Search for the cell housing the specified text and yield its [X, Y] center coordinate. 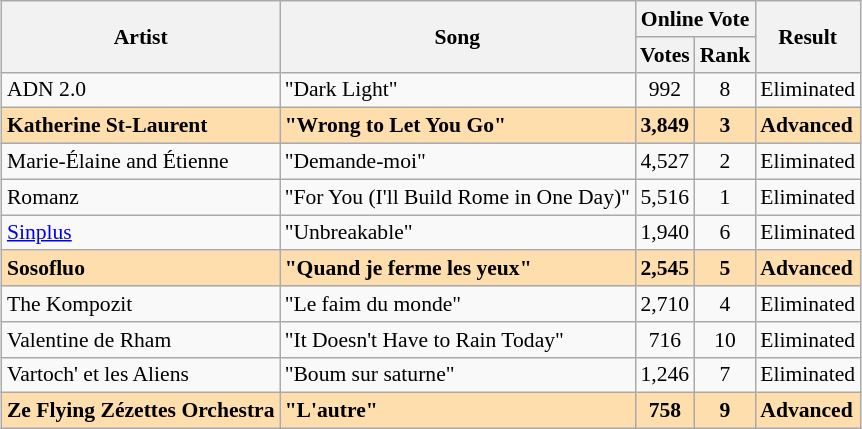
"It Doesn't Have to Rain Today" [458, 340]
5,516 [665, 197]
"For You (I'll Build Rome in One Day)" [458, 197]
7 [726, 375]
8 [726, 90]
Sosofluo [141, 269]
Katherine St-Laurent [141, 126]
716 [665, 340]
"Quand je ferme les yeux" [458, 269]
Valentine de Rham [141, 340]
758 [665, 411]
Result [808, 36]
1,940 [665, 233]
4,527 [665, 162]
"L'autre" [458, 411]
Vartoch' et les Aliens [141, 375]
Ze Flying Zézettes Orchestra [141, 411]
"Unbreakable" [458, 233]
"Wrong to Let You Go" [458, 126]
ADN 2.0 [141, 90]
"Demande-moi" [458, 162]
Marie-Élaine and Étienne [141, 162]
Romanz [141, 197]
"Boum sur saturne" [458, 375]
Artist [141, 36]
1 [726, 197]
1,246 [665, 375]
2 [726, 162]
"Le faim du monde" [458, 304]
992 [665, 90]
Online Vote [695, 19]
2,710 [665, 304]
The Kompozit [141, 304]
"Dark Light" [458, 90]
5 [726, 269]
Votes [665, 55]
4 [726, 304]
Sinplus [141, 233]
6 [726, 233]
Song [458, 36]
10 [726, 340]
3,849 [665, 126]
9 [726, 411]
2,545 [665, 269]
Rank [726, 55]
3 [726, 126]
